Find where the given text appears and provide that cell's center as (X, Y) coordinate. 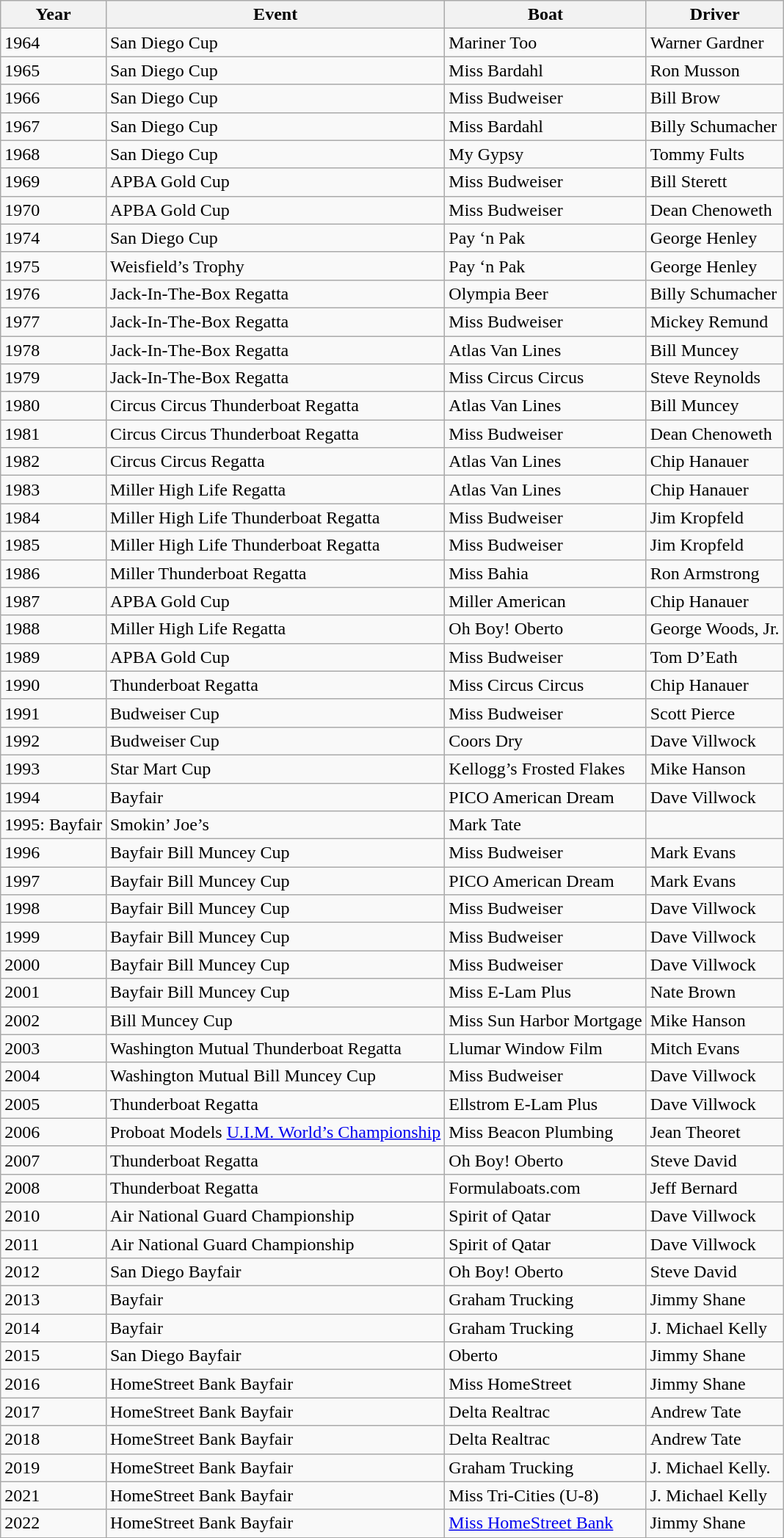
2008 (54, 1188)
1966 (54, 98)
Llumar Window Film (545, 1048)
1986 (54, 573)
Ellstrom E-Lam Plus (545, 1104)
2016 (54, 1384)
Boat (545, 15)
Jeff Bernard (715, 1188)
Mariner Too (545, 43)
1985 (54, 545)
1996 (54, 853)
1978 (54, 350)
2012 (54, 1272)
1993 (54, 769)
1968 (54, 154)
2013 (54, 1300)
2018 (54, 1440)
1988 (54, 629)
Kellogg’s Frosted Flakes (545, 769)
2010 (54, 1216)
2015 (54, 1356)
1976 (54, 294)
Smokin’ Joe’s (275, 825)
Weisfield’s Trophy (275, 266)
1998 (54, 909)
Bill Muncey Cup (275, 1020)
1999 (54, 937)
Mark Tate (545, 825)
1975 (54, 266)
Jean Theoret (715, 1132)
1967 (54, 126)
Warner Gardner (715, 43)
Coors Dry (545, 741)
2006 (54, 1132)
Miller Thunderboat Regatta (275, 573)
1995: Bayfair (54, 825)
Olympia Beer (545, 294)
2022 (54, 1523)
1974 (54, 238)
2014 (54, 1328)
Ron Musson (715, 70)
Miss Sun Harbor Mortgage (545, 1020)
Miss Tri-Cities (U-8) (545, 1495)
1994 (54, 797)
Miss HomeStreet (545, 1384)
2001 (54, 993)
2019 (54, 1468)
2017 (54, 1412)
Scott Pierce (715, 713)
Year (54, 15)
1997 (54, 881)
1981 (54, 434)
Nate Brown (715, 993)
Miss Bahia (545, 573)
1964 (54, 43)
1990 (54, 685)
1980 (54, 406)
Miller American (545, 601)
Bill Brow (715, 98)
Steve Reynolds (715, 378)
1984 (54, 518)
Tom D’Eath (715, 657)
Mickey Remund (715, 322)
2004 (54, 1076)
1979 (54, 378)
1982 (54, 462)
Miss E-Lam Plus (545, 993)
Oberto (545, 1356)
Formulaboats.com (545, 1188)
2021 (54, 1495)
Proboat Models U.I.M. World’s Championship (275, 1132)
1991 (54, 713)
1987 (54, 601)
Tommy Fults (715, 154)
1965 (54, 70)
Bill Sterett (715, 182)
2000 (54, 965)
Washington Mutual Thunderboat Regatta (275, 1048)
George Woods, Jr. (715, 629)
Circus Circus Regatta (275, 462)
Miss Beacon Plumbing (545, 1132)
My Gypsy (545, 154)
2003 (54, 1048)
2011 (54, 1244)
Ron Armstrong (715, 573)
Miss HomeStreet Bank (545, 1523)
1977 (54, 322)
2002 (54, 1020)
2007 (54, 1160)
1969 (54, 182)
1970 (54, 210)
1983 (54, 490)
2005 (54, 1104)
Washington Mutual Bill Muncey Cup (275, 1076)
J. Michael Kelly. (715, 1468)
1992 (54, 741)
Star Mart Cup (275, 769)
Driver (715, 15)
Event (275, 15)
Mitch Evans (715, 1048)
1989 (54, 657)
